Find where the given text appears and provide that cell's center as (x, y) coordinate. 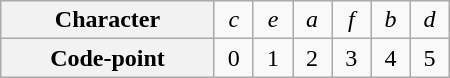
b (390, 20)
d (430, 20)
2 (312, 58)
e (272, 20)
4 (390, 58)
a (312, 20)
0 (234, 58)
f (352, 20)
5 (430, 58)
Code-point (108, 58)
Character (108, 20)
c (234, 20)
1 (272, 58)
3 (352, 58)
